From the cell containing the given text, extract its center point as [X, Y] coordinate. 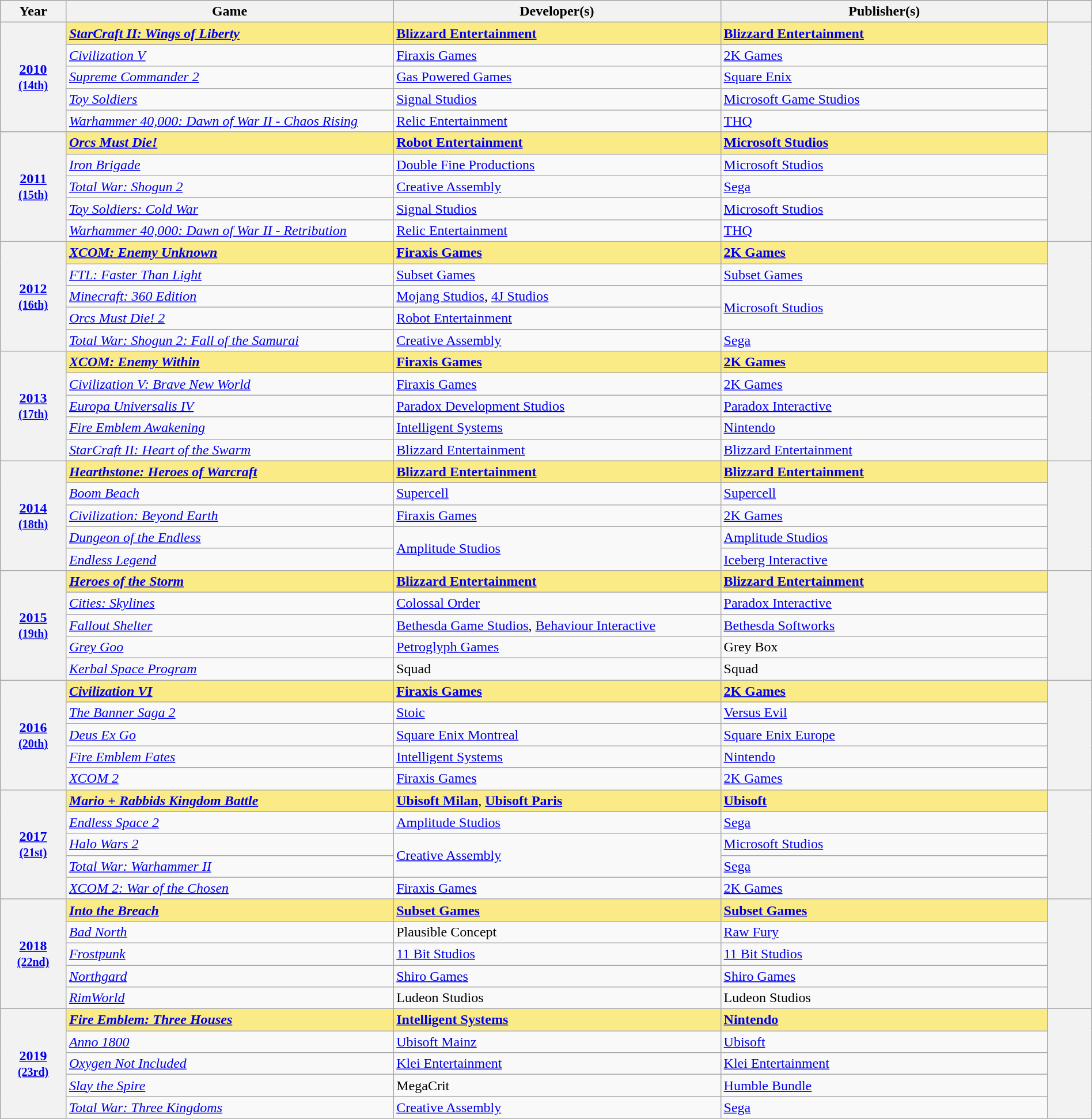
Bad North [229, 932]
Halo Wars 2 [229, 844]
2016 (20th) [33, 735]
Orcs Must Die! 2 [229, 318]
Square Enix Europe [884, 735]
The Banner Saga 2 [229, 713]
Endless Space 2 [229, 822]
Dungeon of the Endless [229, 537]
Petroglyph Games [557, 647]
2018 (22nd) [33, 954]
RimWorld [229, 998]
Square Enix [884, 77]
XCOM 2 [229, 779]
Slay the Spire [229, 1086]
Warhammer 40,000: Dawn of War II - Retribution [229, 230]
Raw Fury [884, 932]
XCOM: Enemy Within [229, 362]
Grey Box [884, 647]
Year [33, 12]
Boom Beach [229, 494]
Stoic [557, 713]
Developer(s) [557, 12]
Total War: Shogun 2: Fall of the Samurai [229, 340]
XCOM: Enemy Unknown [229, 252]
Fire Emblem Awakening [229, 428]
2011 (15th) [33, 187]
StarCraft II: Wings of Liberty [229, 33]
Into the Breach [229, 910]
2013 (17th) [33, 406]
Grey Goo [229, 647]
Civilization V: Brave New World [229, 384]
Hearthstone: Heroes of Warcraft [229, 472]
Fire Emblem Fates [229, 757]
Publisher(s) [884, 12]
Total War: Three Kingdoms [229, 1107]
Bethesda Game Studios, Behaviour Interactive [557, 625]
Toy Soldiers: Cold War [229, 208]
2015 (19th) [33, 625]
Plausible Concept [557, 932]
Gas Powered Games [557, 77]
Kerbal Space Program [229, 669]
Total War: Shogun 2 [229, 187]
Microsoft Game Studios [884, 99]
Northgard [229, 976]
Endless Legend [229, 559]
Orcs Must Die! [229, 143]
Cities: Skylines [229, 603]
Bethesda Softworks [884, 625]
Oxygen Not Included [229, 1064]
MegaCrit [557, 1086]
Minecraft: 360 Edition [229, 297]
Europa Universalis IV [229, 406]
Civilization V [229, 55]
2010 (14th) [33, 77]
Fallout Shelter [229, 625]
Frostpunk [229, 954]
Warhammer 40,000: Dawn of War II - Chaos Rising [229, 121]
2017 (21st) [33, 844]
Mario + Rabbids Kingdom Battle [229, 801]
Iron Brigade [229, 165]
Game [229, 12]
2019 (23rd) [33, 1064]
Colossal Order [557, 603]
2014 (18th) [33, 515]
Double Fine Productions [557, 165]
Heroes of the Storm [229, 581]
Ubisoft Mainz [557, 1042]
Iceberg Interactive [884, 559]
Civilization: Beyond Earth [229, 515]
Humble Bundle [884, 1086]
Supreme Commander 2 [229, 77]
Toy Soldiers [229, 99]
Paradox Development Studios [557, 406]
Civilization VI [229, 691]
XCOM 2: War of the Chosen [229, 888]
Versus Evil [884, 713]
Total War: Warhammer II [229, 866]
Deus Ex Go [229, 735]
Anno 1800 [229, 1042]
2012 (16th) [33, 296]
Fire Emblem: Three Houses [229, 1020]
Ubisoft Milan, Ubisoft Paris [557, 801]
Square Enix Montreal [557, 735]
Mojang Studios, 4J Studios [557, 297]
FTL: Faster Than Light [229, 275]
StarCraft II: Heart of the Swarm [229, 450]
